Scan for the cell matching the given text and deliver its [X, Y] coordinate at center. 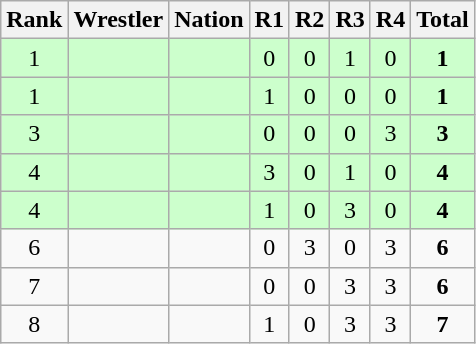
R1 [269, 20]
Rank [34, 20]
Wrestler [118, 20]
8 [34, 324]
R2 [309, 20]
Total [443, 20]
R3 [350, 20]
R4 [390, 20]
Nation [209, 20]
